Find where the given text appears and provide that cell's center as [x, y] coordinate. 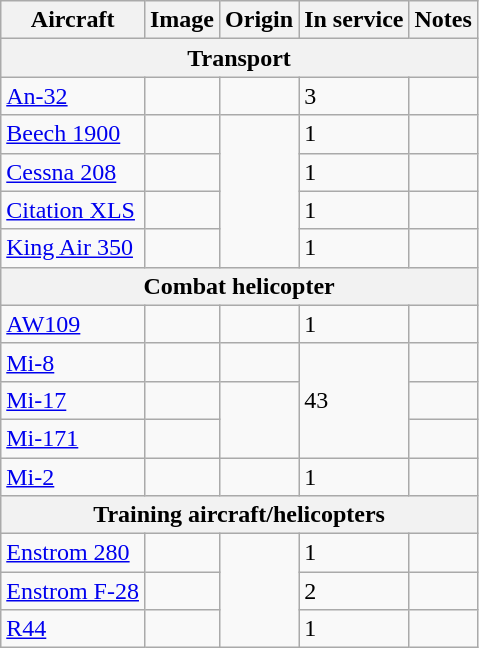
43 [354, 400]
R44 [73, 629]
AW109 [73, 324]
Training aircraft/helicopters [240, 515]
Transport [240, 58]
Beech 1900 [73, 134]
Mi-8 [73, 362]
Enstrom F-28 [73, 591]
Notes [443, 20]
An-32 [73, 96]
Enstrom 280 [73, 553]
Mi-171 [73, 438]
Mi-2 [73, 477]
In service [354, 20]
2 [354, 591]
Combat helicopter [240, 286]
Citation XLS [73, 210]
Mi-17 [73, 400]
Image [182, 20]
King Air 350 [73, 248]
Cessna 208 [73, 172]
Origin [260, 20]
Aircraft [73, 20]
3 [354, 96]
